Return the [X, Y] coordinate for the center point of the cell that contains the specified text.  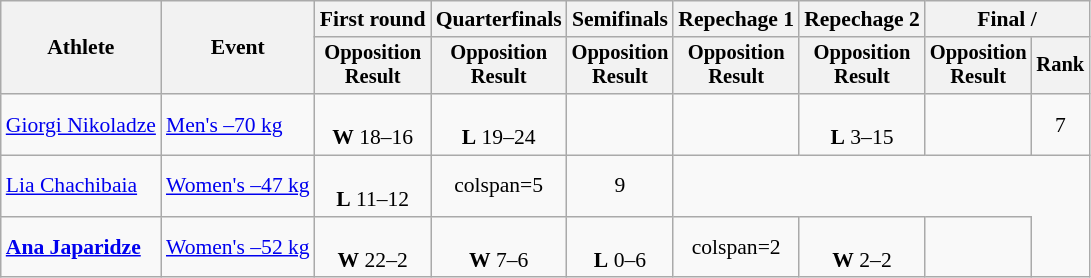
colspan=5 [499, 186]
7 [1061, 124]
W 22–2 [373, 248]
L 19–24 [499, 124]
Women's –47 kg [238, 186]
Repechage 1 [736, 19]
W 18–16 [373, 124]
Repechage 2 [862, 19]
Final / [1007, 19]
Lia Chachibaia [81, 186]
Athlete [81, 48]
Women's –52 kg [238, 248]
L 0–6 [620, 248]
Event [238, 48]
Quarterfinals [499, 19]
Rank [1061, 66]
Men's –70 kg [238, 124]
First round [373, 19]
Giorgi Nikoladze [81, 124]
L 3–15 [862, 124]
colspan=2 [736, 248]
Semifinals [620, 19]
W 2–2 [862, 248]
W 7–6 [499, 248]
Ana Japaridze [81, 248]
9 [620, 186]
L 11–12 [373, 186]
